For the text-containing cell, return its midpoint in [x, y] coordinate format. 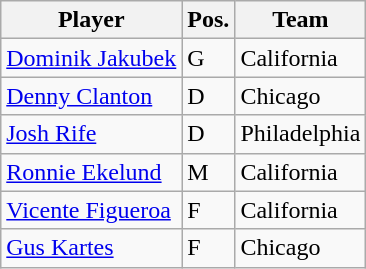
Philadelphia [300, 134]
Ronnie Ekelund [92, 172]
Denny Clanton [92, 96]
Team [300, 20]
Pos. [208, 20]
Vicente Figueroa [92, 210]
Gus Kartes [92, 248]
Josh Rife [92, 134]
Player [92, 20]
M [208, 172]
G [208, 58]
Dominik Jakubek [92, 58]
